Provide the [x, y] coordinate of the cell's center where the given text is located.  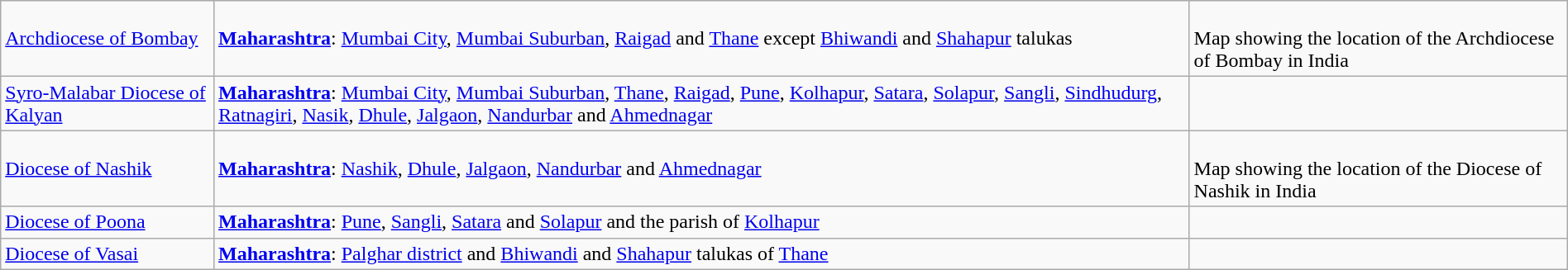
Diocese of Poona [108, 222]
Archdiocese of Bombay [108, 39]
Syro-Malabar Diocese of Kalyan [108, 104]
Maharashtra: Nashik, Dhule, Jalgaon, Nandurbar and Ahmednagar [701, 168]
Diocese of Nashik [108, 168]
Map showing the location of the Archdiocese of Bombay in India [1378, 39]
Maharashtra: Pune, Sangli, Satara and Solapur and the parish of Kolhapur [701, 222]
Maharashtra: Mumbai City, Mumbai Suburban, Raigad and Thane except Bhiwandi and Shahapur talukas [701, 39]
Maharashtra: Palghar district and Bhiwandi and Shahapur talukas of Thane [701, 253]
Diocese of Vasai [108, 253]
Map showing the location of the Diocese of Nashik in India [1378, 168]
